Detect which cell encompasses the target text, then output its [x, y] center coordinate. 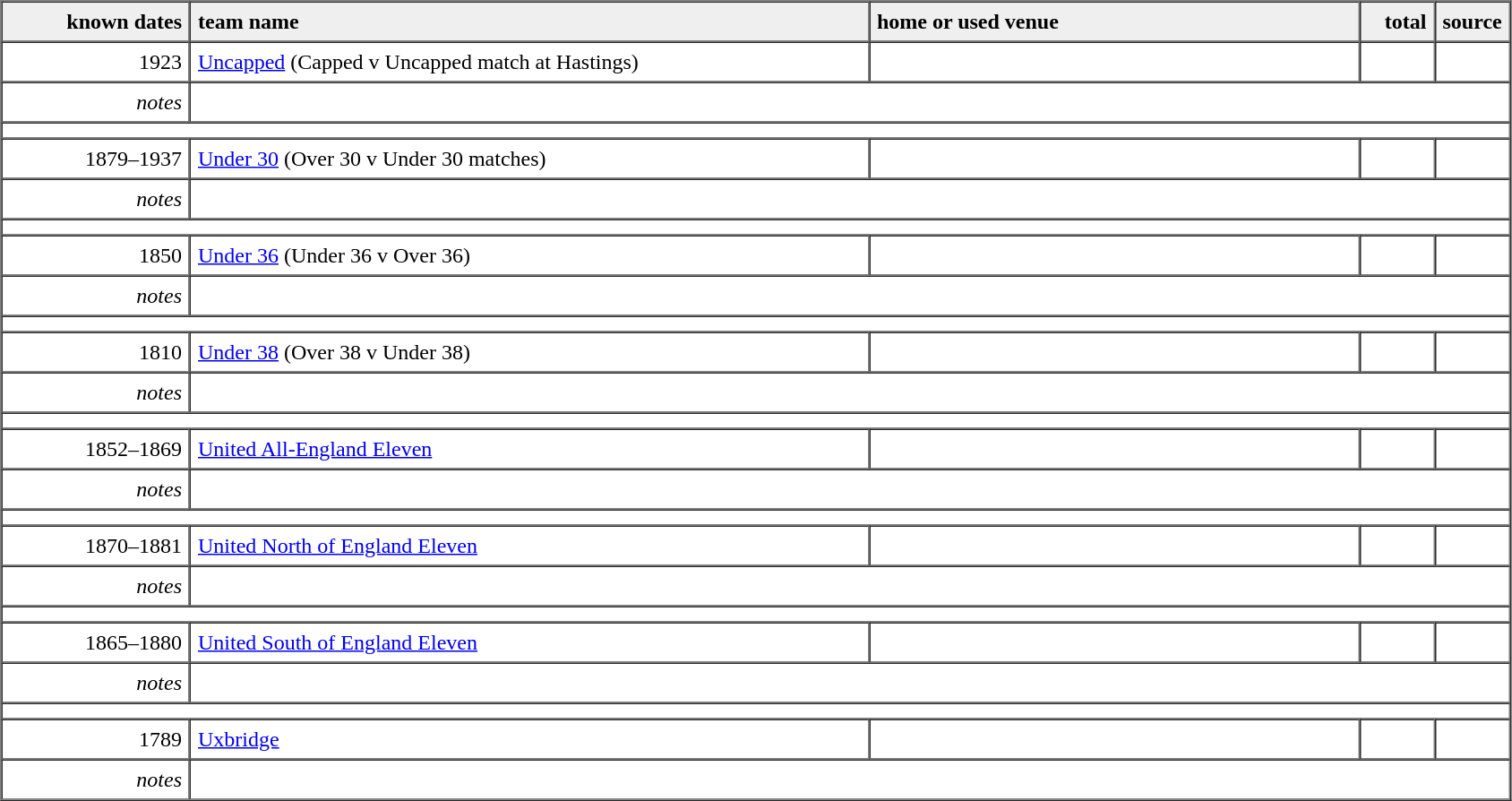
1789 [97, 738]
known dates [97, 22]
team name [529, 22]
1850 [97, 254]
1852–1869 [97, 448]
Uxbridge [529, 738]
Under 38 (Over 38 v Under 38) [529, 351]
United All-England Eleven [529, 448]
1923 [97, 61]
United North of England Eleven [529, 545]
Under 30 (Over 30 v Under 30 matches) [529, 158]
1810 [97, 351]
Under 36 (Under 36 v Over 36) [529, 254]
total [1396, 22]
1879–1937 [97, 158]
1870–1881 [97, 545]
Uncapped (Capped v Uncapped match at Hastings) [529, 61]
home or used venue [1114, 22]
1865–1880 [97, 642]
source [1472, 22]
United South of England Eleven [529, 642]
